Identify which cell holds the provided text, then report its (X, Y) central coordinate. 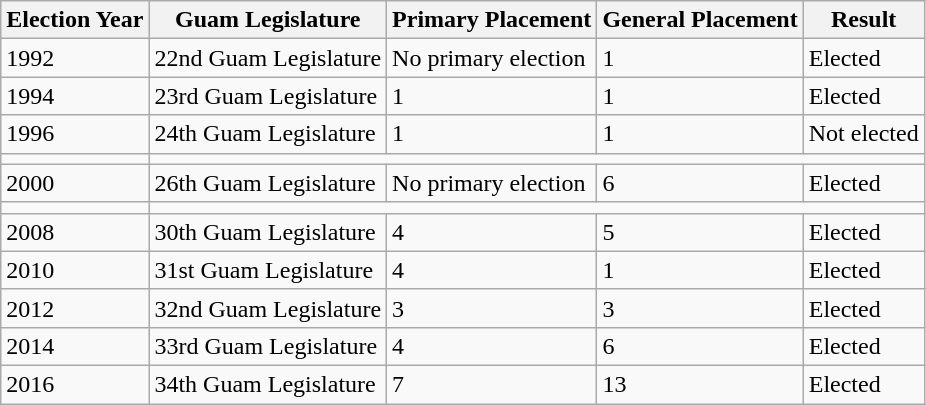
2016 (75, 384)
1994 (75, 96)
2000 (75, 183)
31st Guam Legislature (268, 270)
2014 (75, 346)
5 (700, 232)
2012 (75, 308)
32nd Guam Legislature (268, 308)
22nd Guam Legislature (268, 58)
2010 (75, 270)
Election Year (75, 20)
Guam Legislature (268, 20)
1992 (75, 58)
13 (700, 384)
33rd Guam Legislature (268, 346)
26th Guam Legislature (268, 183)
23rd Guam Legislature (268, 96)
30th Guam Legislature (268, 232)
Primary Placement (492, 20)
7 (492, 384)
Result (864, 20)
2008 (75, 232)
1996 (75, 134)
34th Guam Legislature (268, 384)
General Placement (700, 20)
24th Guam Legislature (268, 134)
Not elected (864, 134)
